Locate the cell with the specified text and output its (X, Y) center coordinate. 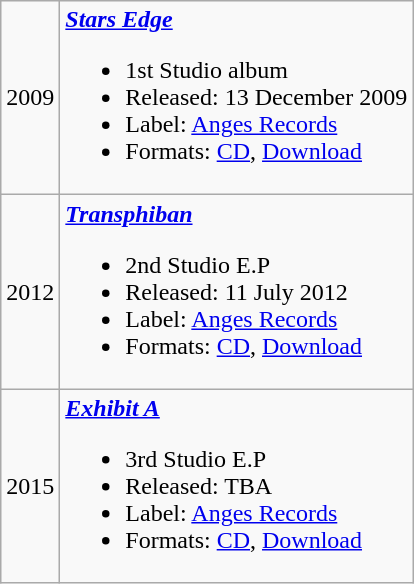
2012 (30, 292)
Transphiban2nd Studio E.PReleased: 11 July 2012Label: Anges RecordsFormats: CD, Download (236, 292)
2009 (30, 98)
Exhibit A3rd Studio E.PReleased: TBALabel: Anges RecordsFormats: CD, Download (236, 486)
2015 (30, 486)
Stars Edge1st Studio albumReleased: 13 December 2009Label: Anges RecordsFormats: CD, Download (236, 98)
